Output the (x, y) coordinate of the center of the cell containing the given text.  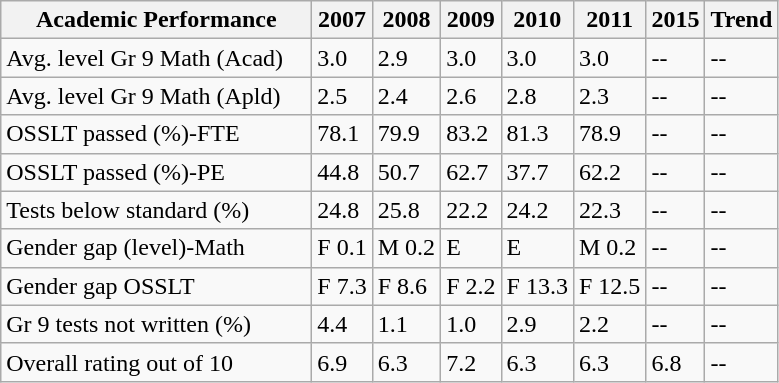
24.2 (537, 210)
2008 (406, 20)
2011 (609, 20)
2015 (676, 20)
2009 (471, 20)
25.8 (406, 210)
1.1 (406, 324)
OSSLT passed (%)-PE (156, 172)
OSSLT passed (%)-FTE (156, 134)
62.2 (609, 172)
2010 (537, 20)
2.6 (471, 96)
62.7 (471, 172)
Academic Performance (156, 20)
24.8 (342, 210)
83.2 (471, 134)
7.2 (471, 362)
22.2 (471, 210)
Gender gap (level)-Math (156, 248)
F 12.5 (609, 286)
37.7 (537, 172)
44.8 (342, 172)
Trend (742, 20)
2.4 (406, 96)
Gr 9 tests not written (%) (156, 324)
F 8.6 (406, 286)
2007 (342, 20)
F 13.3 (537, 286)
6.8 (676, 362)
F 2.2 (471, 286)
Overall rating out of 10 (156, 362)
81.3 (537, 134)
79.9 (406, 134)
2.3 (609, 96)
2.8 (537, 96)
2.5 (342, 96)
78.1 (342, 134)
Avg. level Gr 9 Math (Apld) (156, 96)
50.7 (406, 172)
Tests below standard (%) (156, 210)
2.2 (609, 324)
Gender gap OSSLT (156, 286)
4.4 (342, 324)
Avg. level Gr 9 Math (Acad) (156, 58)
F 0.1 (342, 248)
1.0 (471, 324)
F 7.3 (342, 286)
22.3 (609, 210)
6.9 (342, 362)
78.9 (609, 134)
